Return the [X, Y] coordinate for the center point of the cell that contains the specified text.  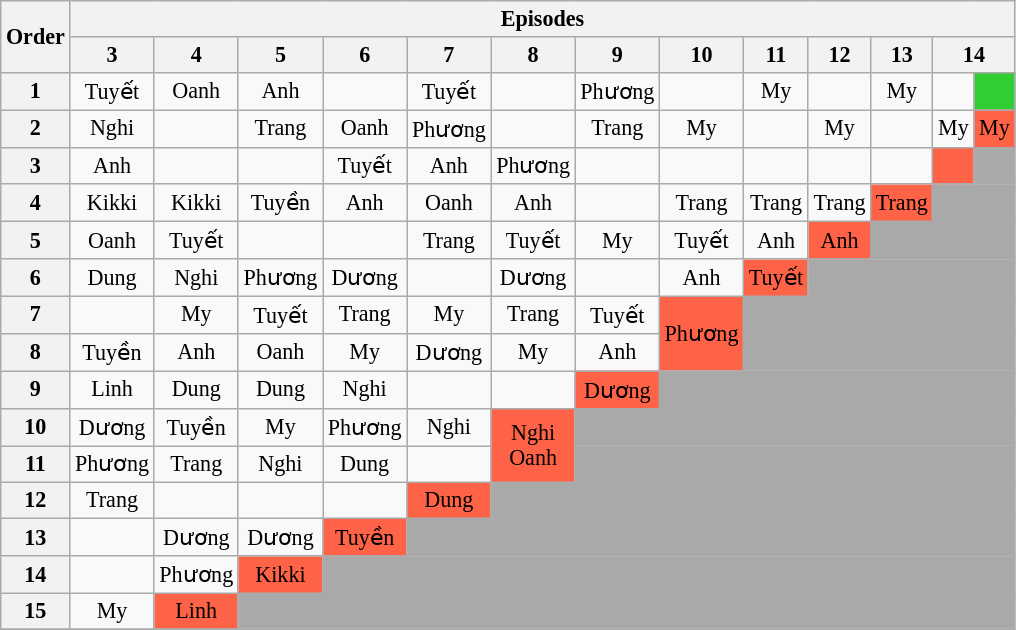
1 [36, 90]
15 [36, 611]
Episodes [542, 18]
NghiOanh [533, 446]
Order [36, 36]
2 [36, 128]
